Return the [X, Y] coordinate for the center point of the cell that contains the specified text.  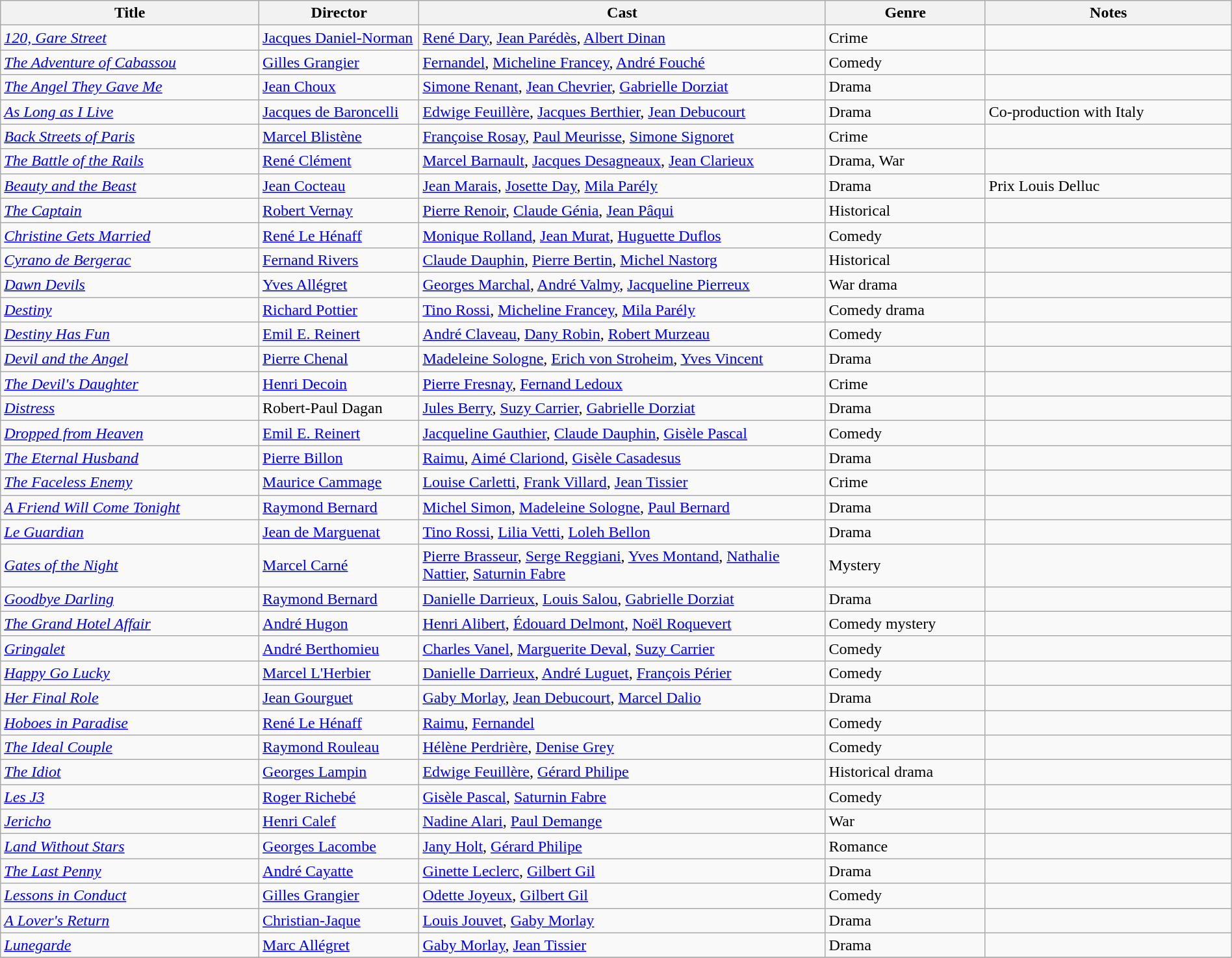
Mystery [905, 565]
Jean de Marguenat [339, 532]
Yves Allégret [339, 284]
Destiny Has Fun [130, 334]
Gringalet [130, 648]
Tino Rossi, Lilia Vetti, Loleh Bellon [622, 532]
A Friend Will Come Tonight [130, 507]
The Grand Hotel Affair [130, 624]
Claude Dauphin, Pierre Bertin, Michel Nastorg [622, 260]
The Battle of the Rails [130, 161]
Director [339, 13]
Louis Jouvet, Gaby Morlay [622, 920]
André Cayatte [339, 871]
Marc Allégret [339, 945]
Cast [622, 13]
The Faceless Enemy [130, 483]
Louise Carletti, Frank Villard, Jean Tissier [622, 483]
André Hugon [339, 624]
Marcel Barnault, Jacques Desagneaux, Jean Clarieux [622, 161]
Pierre Chenal [339, 359]
The Devil's Daughter [130, 384]
Marcel Blistène [339, 136]
Gaby Morlay, Jean Debucourt, Marcel Dalio [622, 698]
Danielle Darrieux, André Luguet, François Périer [622, 673]
Back Streets of Paris [130, 136]
Dawn Devils [130, 284]
Le Guardian [130, 532]
Notes [1109, 13]
Title [130, 13]
Happy Go Lucky [130, 673]
Genre [905, 13]
Charles Vanel, Marguerite Deval, Suzy Carrier [622, 648]
Cyrano de Bergerac [130, 260]
Henri Alibert, Édouard Delmont, Noël Roquevert [622, 624]
Co-production with Italy [1109, 112]
Jules Berry, Suzy Carrier, Gabrielle Dorziat [622, 409]
Gates of the Night [130, 565]
Pierre Renoir, Claude Génia, Jean Pâqui [622, 210]
Jericho [130, 822]
Les J3 [130, 797]
Land Without Stars [130, 846]
Prix Louis Delluc [1109, 186]
A Lover's Return [130, 920]
Fernand Rivers [339, 260]
Georges Marchal, André Valmy, Jacqueline Pierreux [622, 284]
Beauty and the Beast [130, 186]
Georges Lacombe [339, 846]
Gisèle Pascal, Saturnin Fabre [622, 797]
Pierre Fresnay, Fernand Ledoux [622, 384]
The Adventure of Cabassou [130, 62]
René Dary, Jean Parédès, Albert Dinan [622, 38]
Edwige Feuillère, Jacques Berthier, Jean Debucourt [622, 112]
The Ideal Couple [130, 748]
The Idiot [130, 772]
Ginette Leclerc, Gilbert Gil [622, 871]
Romance [905, 846]
Drama, War [905, 161]
André Berthomieu [339, 648]
Simone Renant, Jean Chevrier, Gabrielle Dorziat [622, 87]
Comedy mystery [905, 624]
Hélène Perdrière, Denise Grey [622, 748]
Jean Marais, Josette Day, Mila Parély [622, 186]
Pierre Billon [339, 458]
Jean Choux [339, 87]
Jany Holt, Gérard Philipe [622, 846]
The Last Penny [130, 871]
Christian-Jaque [339, 920]
Maurice Cammage [339, 483]
Odette Joyeux, Gilbert Gil [622, 896]
Françoise Rosay, Paul Meurisse, Simone Signoret [622, 136]
Richard Pottier [339, 310]
The Captain [130, 210]
Goodbye Darling [130, 599]
Jacques de Baroncelli [339, 112]
Marcel L'Herbier [339, 673]
Hoboes in Paradise [130, 723]
Historical drama [905, 772]
Danielle Darrieux, Louis Salou, Gabrielle Dorziat [622, 599]
René Clément [339, 161]
Gaby Morlay, Jean Tissier [622, 945]
Lessons in Conduct [130, 896]
Robert Vernay [339, 210]
Michel Simon, Madeleine Sologne, Paul Bernard [622, 507]
Jean Gourguet [339, 698]
The Angel They Gave Me [130, 87]
War drama [905, 284]
Henri Decoin [339, 384]
Raimu, Fernandel [622, 723]
Dropped from Heaven [130, 433]
Henri Calef [339, 822]
Her Final Role [130, 698]
120, Gare Street [130, 38]
Edwige Feuillère, Gérard Philipe [622, 772]
Comedy drama [905, 310]
Christine Gets Married [130, 235]
Marcel Carné [339, 565]
Raymond Rouleau [339, 748]
Fernandel, Micheline Francey, André Fouché [622, 62]
As Long as I Live [130, 112]
Robert-Paul Dagan [339, 409]
Tino Rossi, Micheline Francey, Mila Parély [622, 310]
Madeleine Sologne, Erich von Stroheim, Yves Vincent [622, 359]
Jean Cocteau [339, 186]
Raimu, Aimé Clariond, Gisèle Casadesus [622, 458]
Jacques Daniel-Norman [339, 38]
The Eternal Husband [130, 458]
Georges Lampin [339, 772]
Lunegarde [130, 945]
Destiny [130, 310]
Jacqueline Gauthier, Claude Dauphin, Gisèle Pascal [622, 433]
Devil and the Angel [130, 359]
André Claveau, Dany Robin, Robert Murzeau [622, 334]
Distress [130, 409]
Nadine Alari, Paul Demange [622, 822]
War [905, 822]
Pierre Brasseur, Serge Reggiani, Yves Montand, Nathalie Nattier, Saturnin Fabre [622, 565]
Monique Rolland, Jean Murat, Huguette Duflos [622, 235]
Roger Richebé [339, 797]
